Output the [x, y] coordinate of the center of the cell containing the given text.  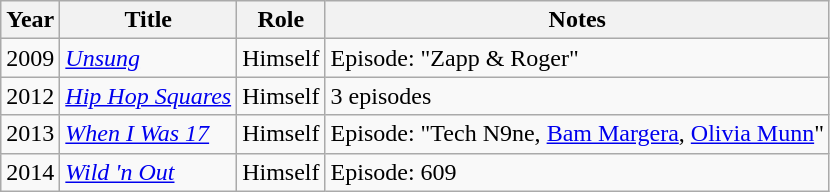
Title [148, 20]
Unsung [148, 58]
Role [281, 20]
Episode: 609 [577, 172]
Hip Hop Squares [148, 96]
Episode: "Zapp & Roger" [577, 58]
Notes [577, 20]
2009 [30, 58]
Wild 'n Out [148, 172]
2013 [30, 134]
2012 [30, 96]
2014 [30, 172]
3 episodes [577, 96]
When I Was 17 [148, 134]
Episode: "Tech N9ne, Bam Margera, Olivia Munn" [577, 134]
Year [30, 20]
